Return the [x, y] coordinate for the center point of the cell that contains the specified text.  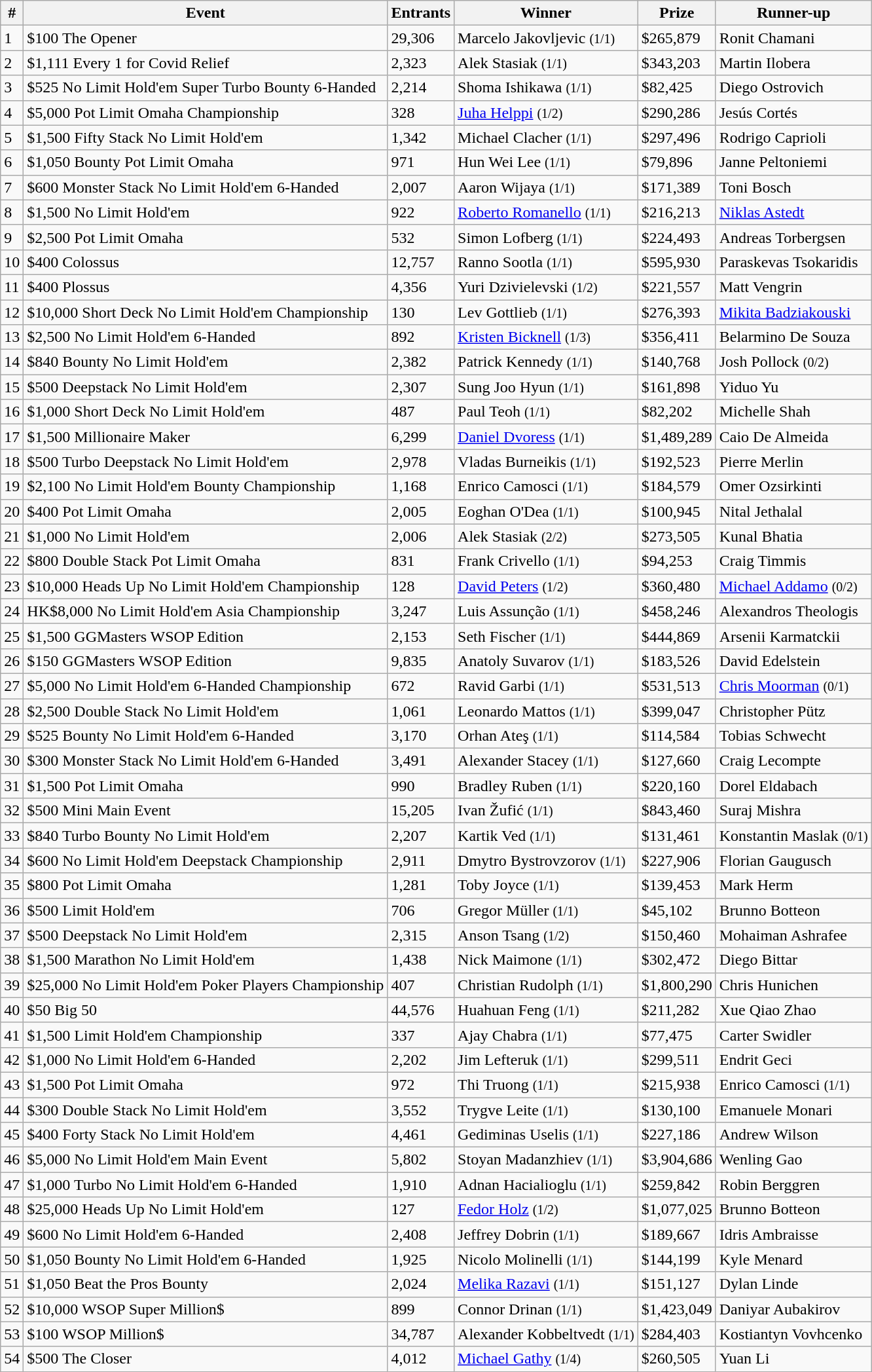
$82,425 [677, 88]
Alexander Stacey (1/1) [546, 761]
16 [12, 412]
Paul Teoh (1/1) [546, 412]
130 [421, 312]
Juha Helppi (1/2) [546, 113]
27 [12, 686]
Kostiantyn Vovhcenko [793, 1334]
14 [12, 362]
34,787 [421, 1334]
Patrick Kennedy (1/1) [546, 362]
Nital Jethalal [793, 511]
Seth Fischer (1/1) [546, 636]
Jeffrey Dobrin (1/1) [546, 1234]
$260,505 [677, 1359]
$221,557 [677, 287]
$297,496 [677, 138]
672 [421, 686]
Ivan Žufić (1/1) [546, 811]
Dmytro Bystrovzorov (1/1) [546, 861]
$100 The Opener [206, 38]
Trygve Leite (1/1) [546, 1110]
Suraj Mishra [793, 811]
$1,077,025 [677, 1210]
4,356 [421, 287]
487 [421, 412]
49 [12, 1234]
$843,460 [677, 811]
Chris Moorman (0/1) [793, 686]
$130,100 [677, 1110]
18 [12, 462]
Toni Bosch [793, 187]
34 [12, 861]
Frank Crivello (1/1) [546, 561]
899 [421, 1309]
Anson Tsang (1/2) [546, 935]
Michael Addamo (0/2) [793, 586]
22 [12, 561]
$227,186 [677, 1135]
$131,461 [677, 836]
2 [12, 63]
$50 Big 50 [206, 1010]
Diego Ostrovich [793, 88]
$500 Limit Hold'em [206, 910]
$1,500 Fifty Stack No Limit Hold'em [206, 138]
Yuan Li [793, 1359]
47 [12, 1185]
Ajay Chabra (1/1) [546, 1035]
Dorel Eldabach [793, 786]
Alexandros Theologis [793, 611]
43 [12, 1085]
2,007 [421, 187]
$216,213 [677, 212]
21 [12, 536]
$140,768 [677, 362]
25 [12, 636]
Anatoly Suvarov (1/1) [546, 661]
Christopher Pütz [793, 711]
Gediminas Uselis (1/1) [546, 1135]
$161,898 [677, 387]
26 [12, 661]
Florian Gaugusch [793, 861]
Martin Ilobera [793, 63]
2,005 [421, 511]
Shoma Ishikawa (1/1) [546, 88]
Toby Joyce (1/1) [546, 885]
6,299 [421, 437]
$183,526 [677, 661]
Connor Drinan (1/1) [546, 1309]
Craig Lecompte [793, 761]
Mikita Badziakouski [793, 312]
Diego Bittar [793, 960]
36 [12, 910]
52 [12, 1309]
53 [12, 1334]
$1,489,289 [677, 437]
$500 Mini Main Event [206, 811]
$600 Monster Stack No Limit Hold'em 6-Handed [206, 187]
$45,102 [677, 910]
Kartik Ved (1/1) [546, 836]
12 [12, 312]
31 [12, 786]
Endrit Geci [793, 1060]
$171,389 [677, 187]
$600 No Limit Hold'em Deepstack Championship [206, 861]
Emanuele Monari [793, 1110]
33 [12, 836]
Konstantin Maslak (0/1) [793, 836]
2,024 [421, 1284]
$189,667 [677, 1234]
50 [12, 1259]
$840 Turbo Bounty No Limit Hold'em [206, 836]
$1,000 No Limit Hold'em 6-Handed [206, 1060]
42 [12, 1060]
Nick Maimone (1/1) [546, 960]
Andreas Torbergsen [793, 237]
29 [12, 736]
35 [12, 885]
$400 Plossus [206, 287]
$273,505 [677, 536]
32 [12, 811]
Wenling Gao [793, 1160]
$1,800,290 [677, 985]
46 [12, 1160]
$150,460 [677, 935]
$25,000 No Limit Hold'em Poker Players Championship [206, 985]
Niklas Astedt [793, 212]
1,910 [421, 1185]
Marcelo Jakovljevic (1/1) [546, 38]
15,205 [421, 811]
Idris Ambraisse [793, 1234]
2,315 [421, 935]
Belarmino De Souza [793, 337]
$531,513 [677, 686]
$300 Monster Stack No Limit Hold'em 6-Handed [206, 761]
2,214 [421, 88]
54 [12, 1359]
$224,493 [677, 237]
1 [12, 38]
1,168 [421, 487]
Stoyan Madanzhiev (1/1) [546, 1160]
$400 Forty Stack No Limit Hold'em [206, 1135]
$400 Pot Limit Omaha [206, 511]
$94,253 [677, 561]
Ronit Chamani [793, 38]
Kunal Bhatia [793, 536]
Alexander Kobbeltvedt (1/1) [546, 1334]
Vladas Burneikis (1/1) [546, 462]
9 [12, 237]
$1,500 GGMasters WSOP Edition [206, 636]
28 [12, 711]
2,978 [421, 462]
$82,202 [677, 412]
$5,000 No Limit Hold'em Main Event [206, 1160]
Huahuan Feng (1/1) [546, 1010]
23 [12, 586]
Pierre Merlin [793, 462]
4 [12, 113]
Matt Vengrin [793, 287]
$800 Pot Limit Omaha [206, 885]
44,576 [421, 1010]
Arsenii Karmatckii [793, 636]
$5,000 Pot Limit Omaha Championship [206, 113]
4,012 [421, 1359]
$259,842 [677, 1185]
$458,246 [677, 611]
$1,000 No Limit Hold'em [206, 536]
David Edelstein [793, 661]
13 [12, 337]
Simon Lofberg (1/1) [546, 237]
$25,000 Heads Up No Limit Hold'em [206, 1210]
706 [421, 910]
17 [12, 437]
3,491 [421, 761]
972 [421, 1085]
45 [12, 1135]
831 [421, 561]
30 [12, 761]
337 [421, 1035]
Gregor Müller (1/1) [546, 910]
David Peters (1/2) [546, 586]
Kyle Menard [793, 1259]
10 [12, 262]
1,342 [421, 138]
$192,523 [677, 462]
$220,160 [677, 786]
$10,000 Heads Up No Limit Hold'em Championship [206, 586]
$360,480 [677, 586]
971 [421, 162]
$227,906 [677, 861]
$79,896 [677, 162]
Mohaiman Ashrafee [793, 935]
$10,000 Short Deck No Limit Hold'em Championship [206, 312]
$2,100 No Limit Hold'em Bounty Championship [206, 487]
Carter Swidler [793, 1035]
$1,050 Bounty Pot Limit Omaha [206, 162]
Hun Wei Lee (1/1) [546, 162]
$100 WSOP Million$ [206, 1334]
Fedor Holz (1/2) [546, 1210]
38 [12, 960]
$800 Double Stack Pot Limit Omaha [206, 561]
$444,869 [677, 636]
Jesús Cortés [793, 113]
$144,199 [677, 1259]
3,170 [421, 736]
Orhan Ateş (1/1) [546, 736]
Chris Hunichen [793, 985]
44 [12, 1110]
5 [12, 138]
$840 Bounty No Limit Hold'em [206, 362]
Alek Stasiak (1/1) [546, 63]
$3,904,686 [677, 1160]
7 [12, 187]
Aaron Wijaya (1/1) [546, 187]
922 [421, 212]
$1,111 Every 1 for Covid Relief [206, 63]
$211,282 [677, 1010]
2,153 [421, 636]
Yiduo Yu [793, 387]
1,281 [421, 885]
Roberto Romanello (1/1) [546, 212]
892 [421, 337]
2,207 [421, 836]
2,006 [421, 536]
29,306 [421, 38]
Thi Truong (1/1) [546, 1085]
2,323 [421, 63]
15 [12, 387]
40 [12, 1010]
2,307 [421, 387]
$1,000 Short Deck No Limit Hold'em [206, 412]
$150 GGMasters WSOP Edition [206, 661]
Melika Razavi (1/1) [546, 1284]
Rodrigo Caprioli [793, 138]
Mark Herm [793, 885]
$1,500 Marathon No Limit Hold'em [206, 960]
Bradley Ruben (1/1) [546, 786]
Prize [677, 13]
$184,579 [677, 487]
1,925 [421, 1259]
127 [421, 1210]
Event [206, 13]
$400 Colossus [206, 262]
$525 Bounty No Limit Hold'em 6-Handed [206, 736]
Andrew Wilson [793, 1135]
$1,050 Beat the Pros Bounty [206, 1284]
Craig Timmis [793, 561]
Omer Ozsirkinti [793, 487]
$2,500 No Limit Hold'em 6-Handed [206, 337]
37 [12, 935]
8 [12, 212]
532 [421, 237]
Michael Clacher (1/1) [546, 138]
19 [12, 487]
$525 No Limit Hold'em Super Turbo Bounty 6-Handed [206, 88]
$1,500 Limit Hold'em Championship [206, 1035]
Ravid Garbi (1/1) [546, 686]
6 [12, 162]
$300 Double Stack No Limit Hold'em [206, 1110]
$265,879 [677, 38]
Ranno Sootla (1/1) [546, 262]
Caio De Almeida [793, 437]
12,757 [421, 262]
Michelle Shah [793, 412]
3,552 [421, 1110]
$114,584 [677, 736]
990 [421, 786]
$215,938 [677, 1085]
$500 The Closer [206, 1359]
Robin Berggren [793, 1185]
48 [12, 1210]
$1,500 No Limit Hold'em [206, 212]
$77,475 [677, 1035]
Tobias Schwecht [793, 736]
$399,047 [677, 711]
20 [12, 511]
39 [12, 985]
Daniel Dvoress (1/1) [546, 437]
$500 Turbo Deepstack No Limit Hold'em [206, 462]
407 [421, 985]
$284,403 [677, 1334]
Josh Pollock (0/2) [793, 362]
2,382 [421, 362]
2,911 [421, 861]
3,247 [421, 611]
$151,127 [677, 1284]
$139,453 [677, 885]
$1,500 Millionaire Maker [206, 437]
1,061 [421, 711]
Alek Stasiak (2/2) [546, 536]
$1,050 Bounty No Limit Hold'em 6-Handed [206, 1259]
5,802 [421, 1160]
9,835 [421, 661]
$10,000 WSOP Super Million$ [206, 1309]
$299,511 [677, 1060]
Luis Assunção (1/1) [546, 611]
$600 No Limit Hold'em 6-Handed [206, 1234]
HK$8,000 No Limit Hold'em Asia Championship [206, 611]
Winner [546, 13]
$1,423,049 [677, 1309]
11 [12, 287]
Adnan Hacialioglu (1/1) [546, 1185]
2,408 [421, 1234]
Christian Rudolph (1/1) [546, 985]
4,461 [421, 1135]
$276,393 [677, 312]
328 [421, 113]
128 [421, 586]
1,438 [421, 960]
24 [12, 611]
$302,472 [677, 960]
Nicolo Molinelli (1/1) [546, 1259]
$100,945 [677, 511]
Yuri Dzivielevski (1/2) [546, 287]
Michael Gathy (1/4) [546, 1359]
Entrants [421, 13]
$595,930 [677, 262]
Sung Joo Hyun (1/1) [546, 387]
Leonardo Mattos (1/1) [546, 711]
$5,000 No Limit Hold'em 6-Handed Championship [206, 686]
$290,286 [677, 113]
$1,000 Turbo No Limit Hold'em 6-Handed [206, 1185]
$356,411 [677, 337]
$343,203 [677, 63]
3 [12, 88]
41 [12, 1035]
Lev Gottlieb (1/1) [546, 312]
$2,500 Double Stack No Limit Hold'em [206, 711]
Paraskevas Tsokaridis [793, 262]
Runner-up [793, 13]
Janne Peltoniemi [793, 162]
Eoghan O'Dea (1/1) [546, 511]
Daniyar Aubakirov [793, 1309]
# [12, 13]
2,202 [421, 1060]
$127,660 [677, 761]
Dylan Linde [793, 1284]
Jim Lefteruk (1/1) [546, 1060]
Xue Qiao Zhao [793, 1010]
$2,500 Pot Limit Omaha [206, 237]
51 [12, 1284]
Kristen Bicknell (1/3) [546, 337]
